Return the (x, y) coordinate for the center point of the cell that contains the specified text.  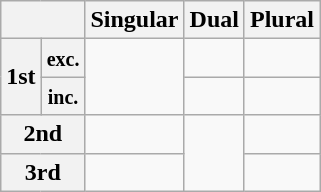
3rd (43, 172)
2nd (43, 134)
1st (21, 77)
Dual (214, 20)
exc. (63, 58)
Singular (134, 20)
Plural (282, 20)
inc. (63, 96)
